Identify which cell holds the provided text, then report its (X, Y) central coordinate. 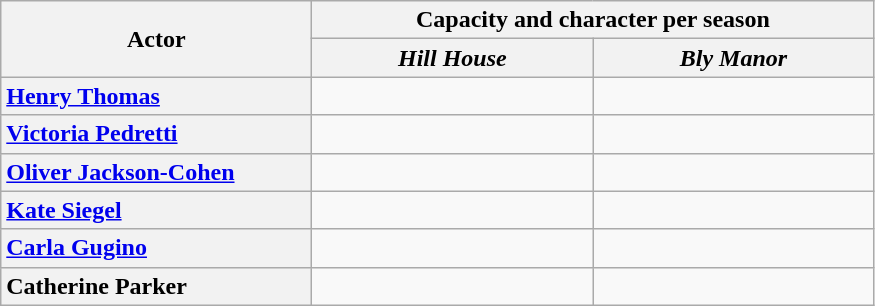
Capacity and character per season (593, 20)
Actor (156, 39)
Hill House (452, 58)
Kate Siegel (156, 210)
Bly Manor (734, 58)
Oliver Jackson-Cohen (156, 172)
Henry Thomas (156, 96)
Carla Gugino (156, 248)
Victoria Pedretti (156, 134)
Catherine Parker (156, 286)
